Determine the [x, y] coordinate at the center of the cell enclosing the given text.  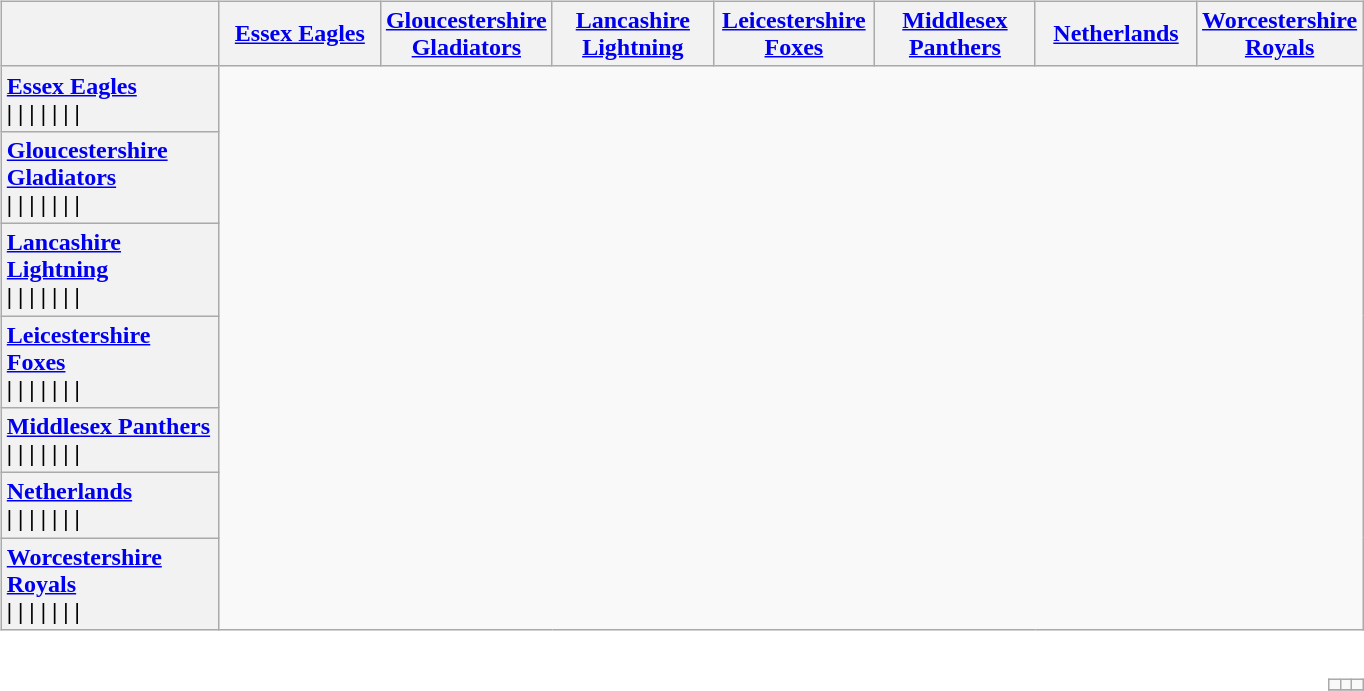
Lancashire Lightning [632, 34]
Essex Eagles | | | | | | | [110, 98]
Gloucestershire Gladiators | | | | | | | [110, 177]
Gloucestershire Gladiators [466, 34]
Leicestershire Foxes [794, 34]
Lancashire Lightning | | | | | | | [110, 269]
Leicestershire Foxes | | | | | | | [110, 362]
Netherlands | | | | | | | [110, 506]
Netherlands [1116, 34]
Middlesex Panthers | | | | | | | [110, 440]
Worcestershire Royals | | | | | | | [110, 584]
Middlesex Panthers [954, 34]
Worcestershire Royals [1280, 34]
Essex Eagles [300, 34]
